Output the (X, Y) coordinate of the center of the cell containing the given text.  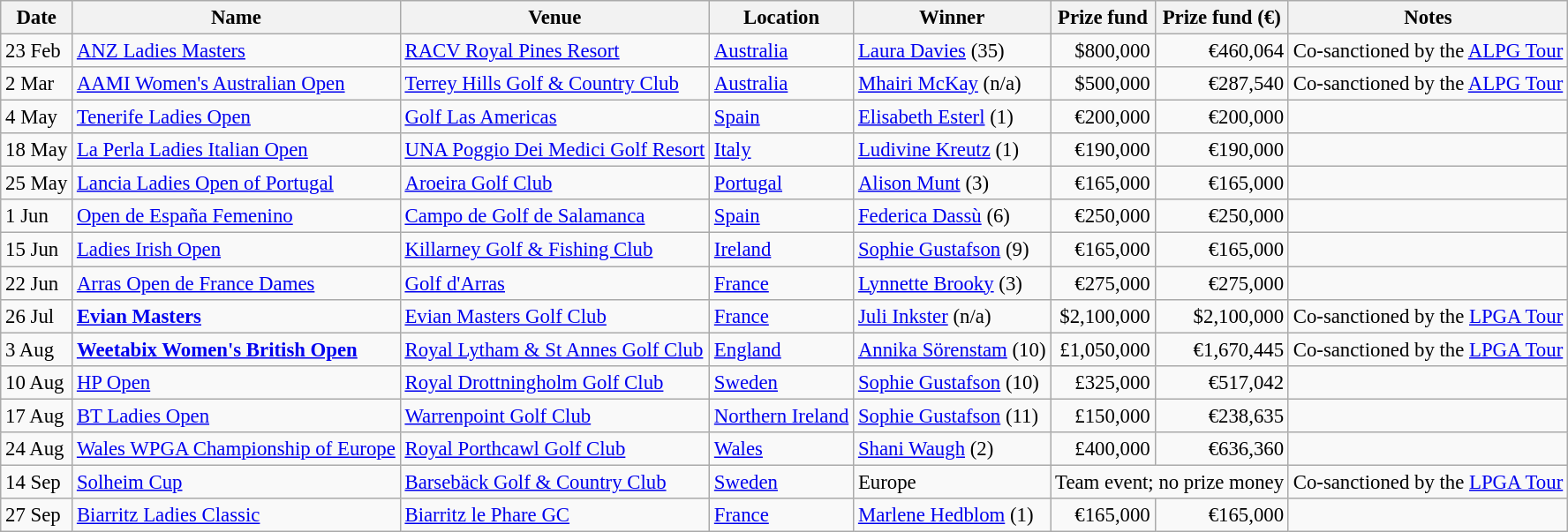
Aroeira Golf Club (554, 184)
Campo de Golf de Salamanca (554, 216)
17 Aug (37, 416)
Evian Masters (237, 316)
La Perla Ladies Italian Open (237, 150)
ANZ Ladies Masters (237, 51)
Wales (782, 449)
Killarney Golf & Fishing Club (554, 250)
Weetabix Women's British Open (237, 349)
Federica Dassù (6) (952, 216)
Annika Sörenstam (10) (952, 349)
1 Jun (37, 216)
£150,000 (1103, 416)
23 Feb (37, 51)
RACV Royal Pines Resort (554, 51)
Royal Porthcawl Golf Club (554, 449)
Sophie Gustafson (11) (952, 416)
Italy (782, 150)
€238,635 (1222, 416)
Royal Drottningholm Golf Club (554, 382)
Location (782, 18)
Lynnette Brooky (3) (952, 283)
UNA Poggio Dei Medici Golf Resort (554, 150)
Evian Masters Golf Club (554, 316)
Portugal (782, 184)
26 Jul (37, 316)
14 Sep (37, 482)
15 Jun (37, 250)
Shani Waugh (2) (952, 449)
$500,000 (1103, 84)
Juli Inkster (n/a) (952, 316)
BT Ladies Open (237, 416)
Date (37, 18)
3 Aug (37, 349)
2 Mar (37, 84)
£325,000 (1103, 382)
Wales WPGA Championship of Europe (237, 449)
Barsebäck Golf & Country Club (554, 482)
HP Open (237, 382)
27 Sep (37, 515)
€517,042 (1222, 382)
Ladies Irish Open (237, 250)
€1,670,445 (1222, 349)
Alison Munt (3) (952, 184)
Winner (952, 18)
Sophie Gustafson (10) (952, 382)
10 Aug (37, 382)
£400,000 (1103, 449)
Name (237, 18)
Marlene Hedblom (1) (952, 515)
Mhairi McKay (n/a) (952, 84)
Venue (554, 18)
Tenerife Ladies Open (237, 117)
Laura Davies (35) (952, 51)
Open de España Femenino (237, 216)
Terrey Hills Golf & Country Club (554, 84)
Sophie Gustafson (9) (952, 250)
$800,000 (1103, 51)
AAMI Women's Australian Open (237, 84)
€636,360 (1222, 449)
England (782, 349)
Prize fund (€) (1222, 18)
Royal Lytham & St Annes Golf Club (554, 349)
€460,064 (1222, 51)
€287,540 (1222, 84)
Biarritz Ladies Classic (237, 515)
18 May (37, 150)
Prize fund (1103, 18)
Arras Open de France Dames (237, 283)
Notes (1428, 18)
Golf d'Arras (554, 283)
4 May (37, 117)
Ireland (782, 250)
24 Aug (37, 449)
Golf Las Americas (554, 117)
Team event; no prize money (1170, 482)
£1,050,000 (1103, 349)
Solheim Cup (237, 482)
25 May (37, 184)
22 Jun (37, 283)
Europe (952, 482)
Elisabeth Esterl (1) (952, 117)
Lancia Ladies Open of Portugal (237, 184)
Warrenpoint Golf Club (554, 416)
Northern Ireland (782, 416)
Ludivine Kreutz (1) (952, 150)
Biarritz le Phare GC (554, 515)
